Output the (X, Y) coordinate of the center of the cell containing the given text.  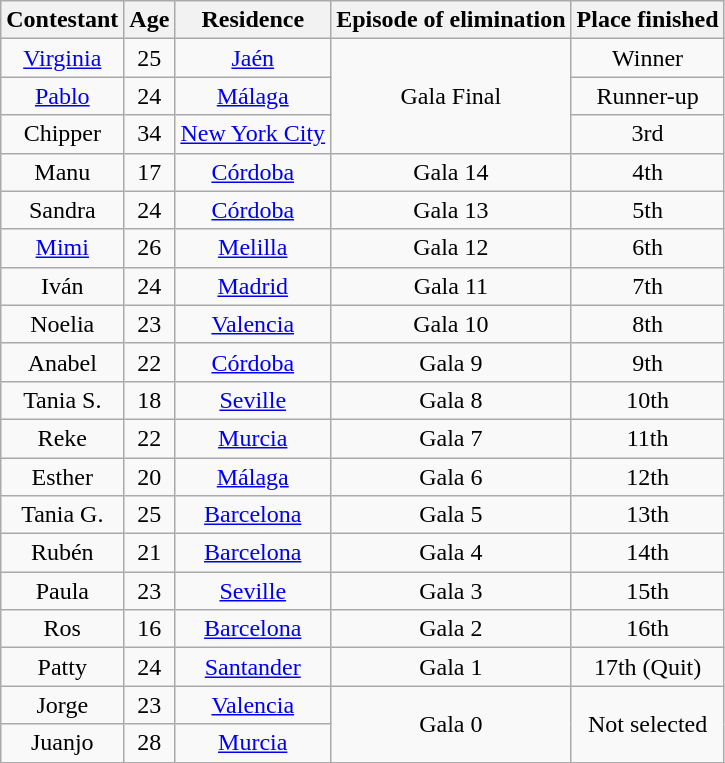
Anabel (62, 362)
9th (648, 362)
28 (150, 743)
Jaén (253, 58)
Gala 4 (451, 553)
Gala 13 (451, 210)
New York City (253, 134)
Residence (253, 20)
Patty (62, 667)
Episode of elimination (451, 20)
6th (648, 248)
20 (150, 477)
21 (150, 553)
16th (648, 629)
Iván (62, 286)
Juanjo (62, 743)
26 (150, 248)
8th (648, 324)
4th (648, 172)
Virginia (62, 58)
Gala 1 (451, 667)
Paula (62, 591)
7th (648, 286)
Gala 5 (451, 515)
Pablo (62, 96)
Reke (62, 438)
Gala 3 (451, 591)
Gala 7 (451, 438)
16 (150, 629)
17th (Quit) (648, 667)
Gala 12 (451, 248)
Winner (648, 58)
Gala 8 (451, 400)
Tania G. (62, 515)
12th (648, 477)
Sandra (62, 210)
Tania S. (62, 400)
Gala Final (451, 96)
Ros (62, 629)
10th (648, 400)
Contestant (62, 20)
11th (648, 438)
Gala 0 (451, 724)
Jorge (62, 705)
17 (150, 172)
Melilla (253, 248)
Manu (62, 172)
Runner-up (648, 96)
Gala 9 (451, 362)
Esther (62, 477)
Place finished (648, 20)
Mimi (62, 248)
Santander (253, 667)
3rd (648, 134)
13th (648, 515)
18 (150, 400)
14th (648, 553)
Gala 2 (451, 629)
Not selected (648, 724)
Gala 14 (451, 172)
Madrid (253, 286)
Rubén (62, 553)
34 (150, 134)
15th (648, 591)
Age (150, 20)
Gala 11 (451, 286)
Noelia (62, 324)
Gala 10 (451, 324)
Chipper (62, 134)
5th (648, 210)
Gala 6 (451, 477)
